Pinpoint the cell where the given text exists, returning its (X, Y) midpoint coordinate. 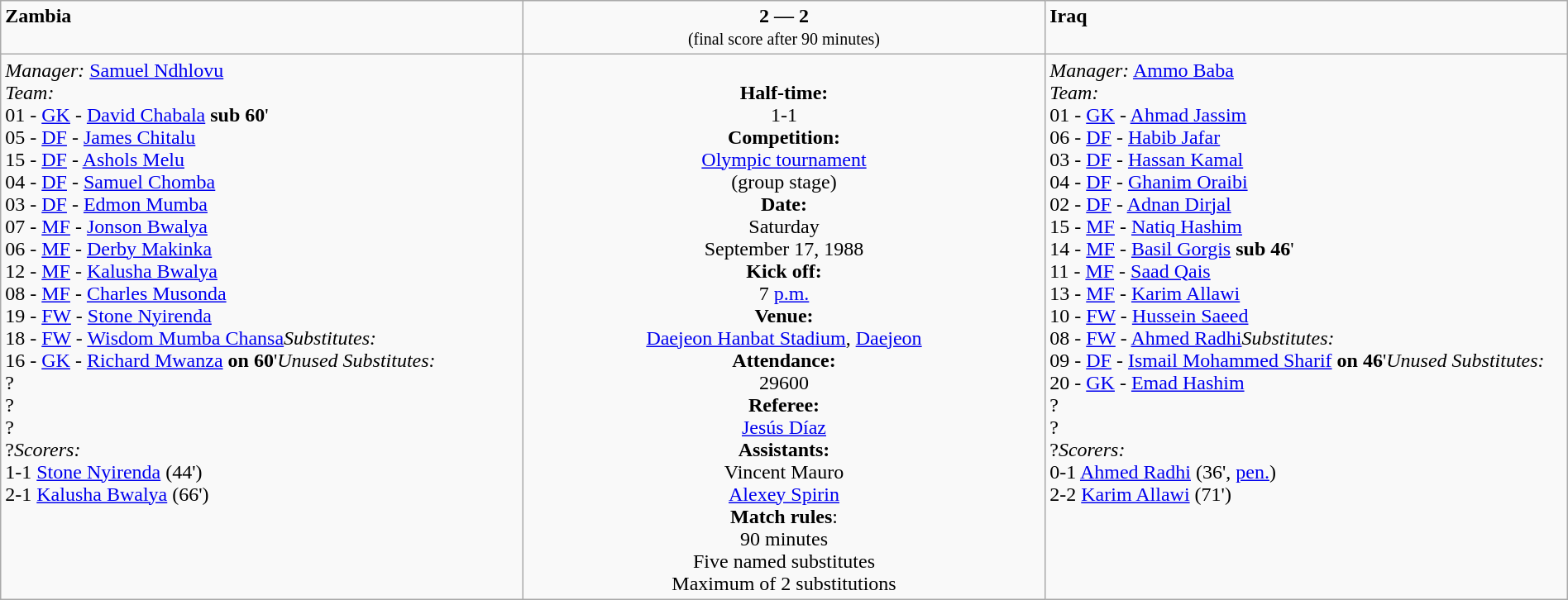
2 — 2(final score after 90 minutes) (784, 28)
Zambia (262, 28)
Iraq (1307, 28)
